Locate the cell with the specified text and output its (x, y) center coordinate. 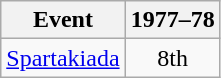
Event (63, 20)
8th (172, 58)
Spartakiada (63, 58)
1977–78 (172, 20)
